From the cell containing the given text, extract its center point as (x, y) coordinate. 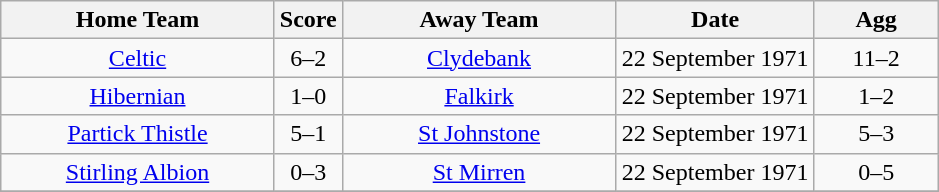
1–0 (308, 96)
Hibernian (138, 96)
Score (308, 20)
Agg (876, 20)
Date (716, 20)
5–3 (876, 134)
Clydebank (479, 58)
0–5 (876, 172)
1–2 (876, 96)
6–2 (308, 58)
Away Team (479, 20)
St Johnstone (479, 134)
Falkirk (479, 96)
11–2 (876, 58)
Stirling Albion (138, 172)
5–1 (308, 134)
Home Team (138, 20)
0–3 (308, 172)
Partick Thistle (138, 134)
St Mirren (479, 172)
Celtic (138, 58)
